Find where the given text appears and provide that cell's center as (x, y) coordinate. 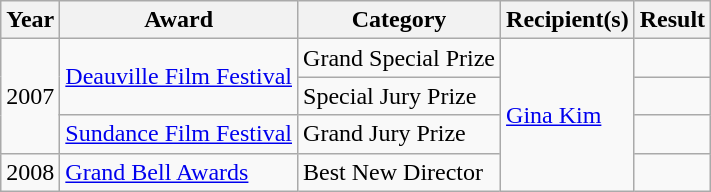
2007 (30, 96)
Gina Kim (568, 115)
Recipient(s) (568, 20)
Award (179, 20)
Grand Special Prize (400, 58)
2008 (30, 172)
Sundance Film Festival (179, 134)
Grand Jury Prize (400, 134)
Special Jury Prize (400, 96)
Result (672, 20)
Best New Director (400, 172)
Grand Bell Awards (179, 172)
Deauville Film Festival (179, 77)
Category (400, 20)
Year (30, 20)
